From the cell containing the given text, extract its center point as (x, y) coordinate. 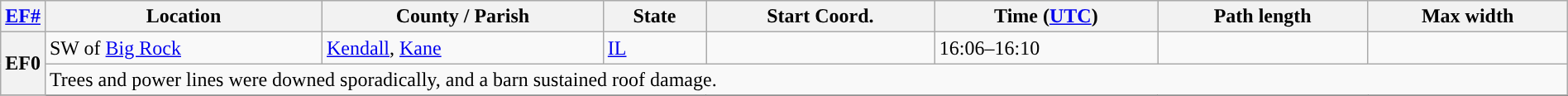
EF# (23, 17)
Kendall, Kane (462, 48)
Start Coord. (820, 17)
EF0 (23, 64)
Time (UTC) (1045, 17)
Location (184, 17)
16:06–16:10 (1045, 48)
Max width (1467, 17)
IL (654, 48)
Path length (1263, 17)
Trees and power lines were downed sporadically, and a barn sustained roof damage. (806, 79)
SW of Big Rock (184, 48)
State (654, 17)
County / Parish (462, 17)
